Output the [X, Y] coordinate of the center of the cell containing the given text.  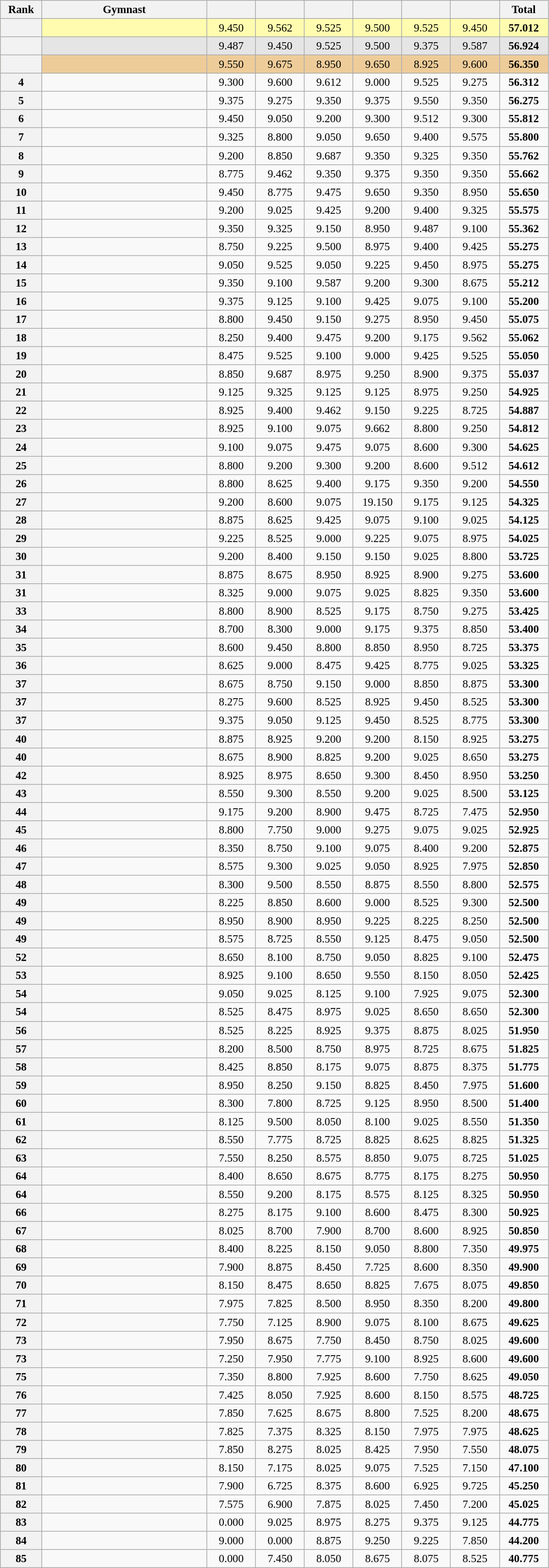
7.250 [232, 1359]
25 [21, 465]
7 [21, 137]
50.850 [523, 1231]
44.775 [523, 1522]
49.900 [523, 1267]
51.025 [523, 1158]
55.212 [523, 283]
52.950 [523, 812]
55.575 [523, 210]
76 [21, 1395]
11 [21, 210]
44.200 [523, 1541]
66 [21, 1213]
69 [21, 1267]
61 [21, 1121]
80 [21, 1468]
42 [21, 775]
58 [21, 1067]
6.900 [280, 1504]
40.775 [523, 1559]
55.650 [523, 192]
55.200 [523, 301]
Gymnast [124, 10]
48.075 [523, 1450]
71 [21, 1304]
48.675 [523, 1413]
6.925 [426, 1486]
17 [21, 320]
54.925 [523, 392]
85 [21, 1559]
54.025 [523, 538]
7.675 [426, 1285]
55.037 [523, 374]
49.975 [523, 1249]
63 [21, 1158]
70 [21, 1285]
43 [21, 793]
77 [21, 1413]
52.850 [523, 866]
51.325 [523, 1140]
49.800 [523, 1304]
72 [21, 1322]
9 [21, 174]
78 [21, 1431]
53.725 [523, 557]
7.150 [475, 1468]
20 [21, 374]
45.250 [523, 1486]
50.925 [523, 1213]
51.400 [523, 1104]
54.625 [523, 447]
9.725 [475, 1486]
5 [21, 101]
48.625 [523, 1431]
10 [21, 192]
7.625 [280, 1413]
53.250 [523, 775]
52.925 [523, 830]
53.325 [523, 666]
7.575 [232, 1504]
53.400 [523, 629]
54.887 [523, 411]
75 [21, 1376]
13 [21, 247]
7.425 [232, 1395]
9.662 [378, 429]
7.200 [475, 1504]
54.325 [523, 502]
7.800 [280, 1104]
79 [21, 1450]
53.375 [523, 648]
52.475 [523, 958]
12 [21, 228]
9.575 [475, 137]
68 [21, 1249]
55.062 [523, 338]
54.612 [523, 465]
82 [21, 1504]
47.100 [523, 1468]
15 [21, 283]
55.662 [523, 174]
7.475 [475, 812]
45.025 [523, 1504]
53 [21, 976]
51.350 [523, 1121]
60 [21, 1104]
56.350 [523, 64]
7.725 [378, 1267]
4 [21, 82]
30 [21, 557]
7.875 [329, 1504]
56 [21, 1030]
45 [21, 830]
53.425 [523, 611]
34 [21, 629]
19.150 [378, 502]
51.600 [523, 1085]
62 [21, 1140]
81 [21, 1486]
84 [21, 1541]
55.762 [523, 156]
56.924 [523, 46]
Rank [21, 10]
7.175 [280, 1468]
83 [21, 1522]
35 [21, 648]
57 [21, 1049]
56.312 [523, 82]
9.612 [329, 82]
55.362 [523, 228]
27 [21, 502]
36 [21, 666]
24 [21, 447]
28 [21, 520]
23 [21, 429]
55.812 [523, 119]
6.725 [280, 1486]
Total [523, 10]
49.850 [523, 1285]
9.675 [280, 64]
29 [21, 538]
46 [21, 848]
54.812 [523, 429]
48 [21, 884]
52.875 [523, 848]
7.125 [280, 1322]
52.575 [523, 884]
49.625 [523, 1322]
56.275 [523, 101]
47 [21, 866]
57.012 [523, 28]
51.825 [523, 1049]
21 [21, 392]
55.800 [523, 137]
33 [21, 611]
59 [21, 1085]
16 [21, 301]
18 [21, 338]
44 [21, 812]
26 [21, 483]
53.125 [523, 793]
49.050 [523, 1376]
19 [21, 356]
48.725 [523, 1395]
54.125 [523, 520]
55.050 [523, 356]
7.375 [280, 1431]
6 [21, 119]
52.425 [523, 976]
51.775 [523, 1067]
67 [21, 1231]
55.075 [523, 320]
22 [21, 411]
8 [21, 156]
14 [21, 265]
54.550 [523, 483]
51.950 [523, 1030]
52 [21, 958]
